Search for the cell housing the specified text and yield its [x, y] center coordinate. 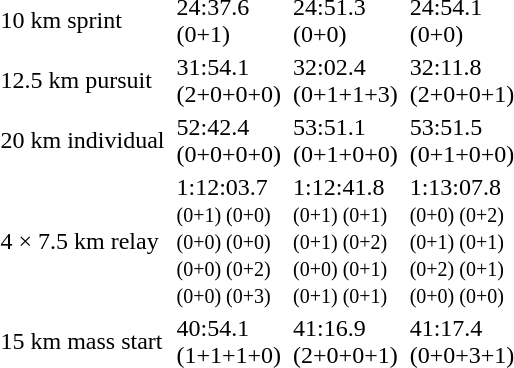
52:42.4(0+0+0+0) [229, 140]
53:51.1(0+1+0+0) [346, 140]
1:12:41.8(0+1) (0+1)(0+1) (0+2)(0+0) (0+1)(0+1) (0+1) [346, 241]
1:12:03.7(0+1) (0+0)(0+0) (0+0)(0+0) (0+2)(0+0) (0+3) [229, 241]
32:02.4(0+1+1+3) [346, 80]
31:54.1(2+0+0+0) [229, 80]
